Scan for the cell matching the given text and deliver its [x, y] coordinate at center. 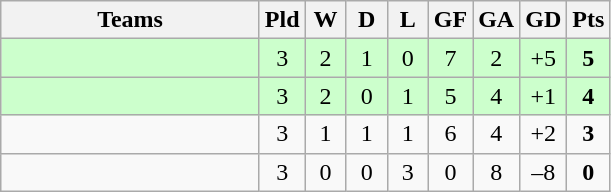
–8 [544, 172]
L [408, 20]
Pld [282, 20]
GA [496, 20]
8 [496, 172]
6 [450, 134]
Teams [130, 20]
7 [450, 58]
GD [544, 20]
D [366, 20]
+5 [544, 58]
W [326, 20]
GF [450, 20]
+2 [544, 134]
Pts [588, 20]
+1 [544, 96]
